Return (x, y) of the center of cell containing provided text 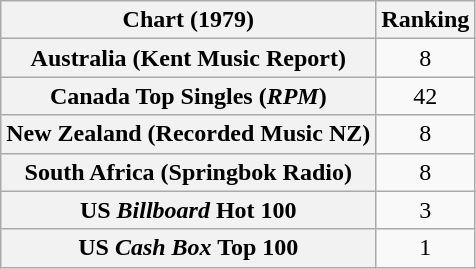
42 (426, 96)
US Billboard Hot 100 (188, 210)
3 (426, 210)
South Africa (Springbok Radio) (188, 172)
Chart (1979) (188, 20)
New Zealand (Recorded Music NZ) (188, 134)
US Cash Box Top 100 (188, 248)
Canada Top Singles (RPM) (188, 96)
Australia (Kent Music Report) (188, 58)
Ranking (426, 20)
1 (426, 248)
